Scan for the cell matching the given text and deliver its (x, y) coordinate at center. 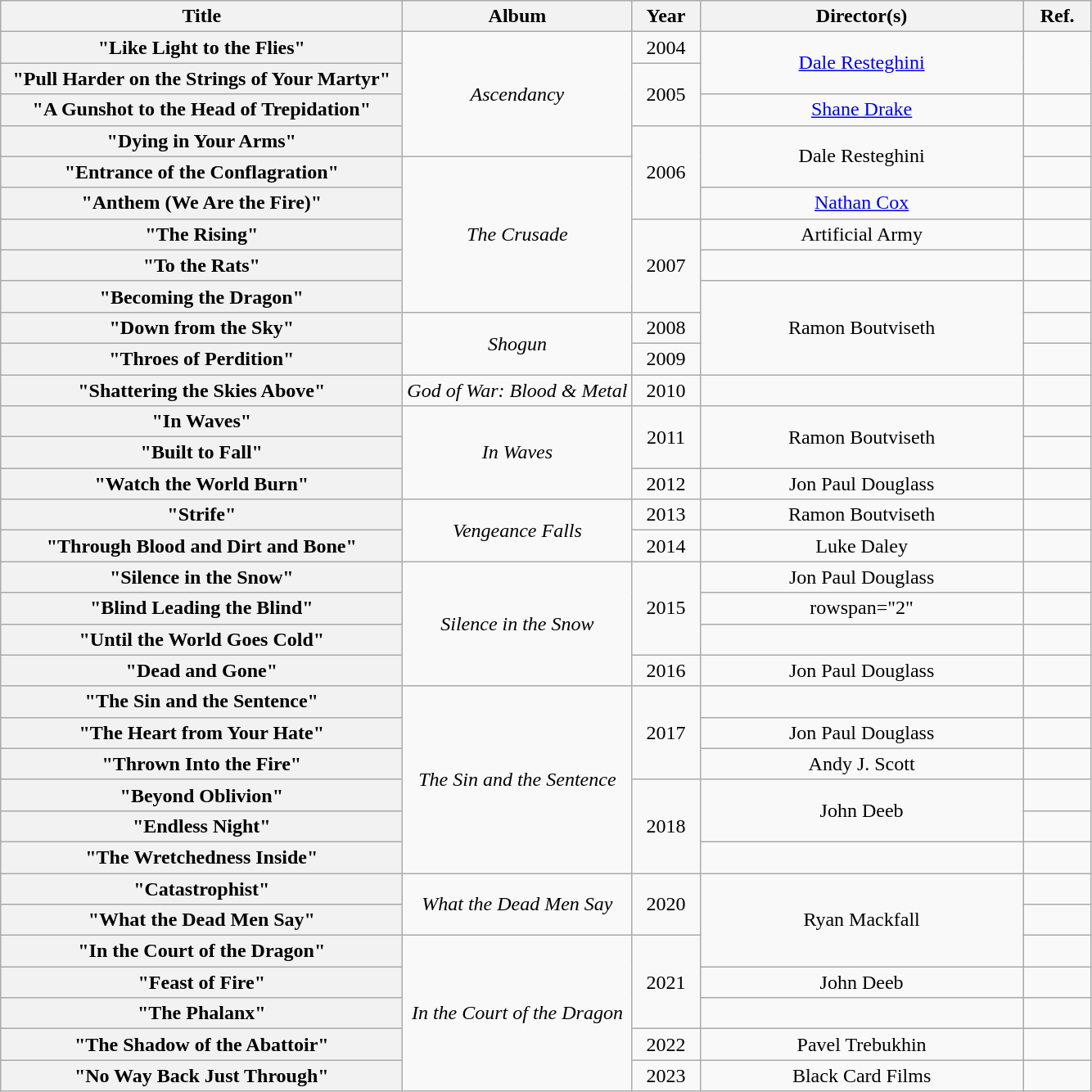
"Through Blood and Dirt and Bone" (201, 546)
"Pull Harder on the Strings of Your Martyr" (201, 79)
In Waves (517, 453)
"Until the World Goes Cold" (201, 639)
Andy J. Scott (861, 764)
2008 (666, 327)
In the Court of the Dragon (517, 1013)
Vengeance Falls (517, 530)
God of War: Blood & Metal (517, 390)
"Catastrophist" (201, 888)
2012 (666, 484)
Ref. (1058, 16)
Ascendancy (517, 94)
"Anthem (We Are the Fire)" (201, 203)
"Feast of Fire" (201, 982)
2015 (666, 608)
"In the Court of the Dragon" (201, 951)
"The Phalanx" (201, 1013)
"The Wretchedness Inside" (201, 857)
2009 (666, 359)
"The Shadow of the Abattoir" (201, 1045)
"The Heart from Your Hate" (201, 733)
2016 (666, 670)
The Crusade (517, 234)
Title (201, 16)
"The Rising" (201, 234)
2014 (666, 546)
"In Waves" (201, 422)
Silence in the Snow (517, 624)
2013 (666, 515)
"Like Light to the Flies" (201, 47)
"What the Dead Men Say" (201, 920)
2022 (666, 1045)
"Throes of Perdition" (201, 359)
What the Dead Men Say (517, 904)
2004 (666, 47)
Nathan Cox (861, 203)
"Blind Leading the Blind" (201, 608)
Director(s) (861, 16)
Shogun (517, 343)
"To the Rats" (201, 265)
Artificial Army (861, 234)
"Endless Night" (201, 826)
"Silence in the Snow" (201, 577)
"Built to Fall" (201, 453)
Album (517, 16)
2011 (666, 437)
2006 (666, 172)
"No Way Back Just Through" (201, 1076)
Luke Daley (861, 546)
"Strife" (201, 515)
"A Gunshot to the Head of Trepidation" (201, 110)
"Thrown Into the Fire" (201, 764)
2018 (666, 826)
"Beyond Oblivion" (201, 795)
2007 (666, 265)
"Down from the Sky" (201, 327)
Shane Drake (861, 110)
2023 (666, 1076)
The Sin and the Sentence (517, 779)
"Dead and Gone" (201, 670)
"Dying in Your Arms" (201, 141)
2020 (666, 904)
"Shattering the Skies Above" (201, 390)
2005 (666, 94)
Year (666, 16)
2021 (666, 982)
"Watch the World Burn" (201, 484)
Pavel Trebukhin (861, 1045)
"Entrance of the Conflagration" (201, 172)
"The Sin and the Sentence" (201, 702)
rowspan="2" (861, 608)
"Becoming the Dragon" (201, 296)
2010 (666, 390)
2017 (666, 733)
Black Card Films (861, 1076)
Ryan Mackfall (861, 919)
